Output the [X, Y] coordinate of the center of the cell containing the given text.  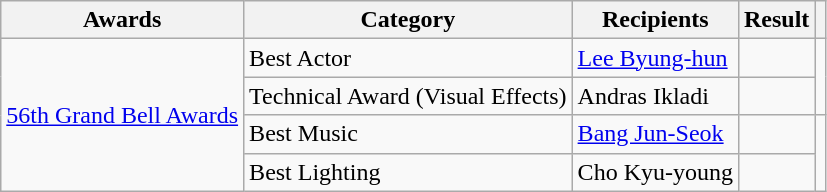
Best Music [408, 134]
Cho Kyu-young [655, 172]
Category [408, 20]
Andras Ikladi [655, 96]
Result [776, 20]
Best Lighting [408, 172]
Awards [122, 20]
Bang Jun-Seok [655, 134]
56th Grand Bell Awards [122, 115]
Recipients [655, 20]
Lee Byung-hun [655, 58]
Best Actor [408, 58]
Technical Award (Visual Effects) [408, 96]
